Scan for the cell matching the given text and deliver its (x, y) coordinate at center. 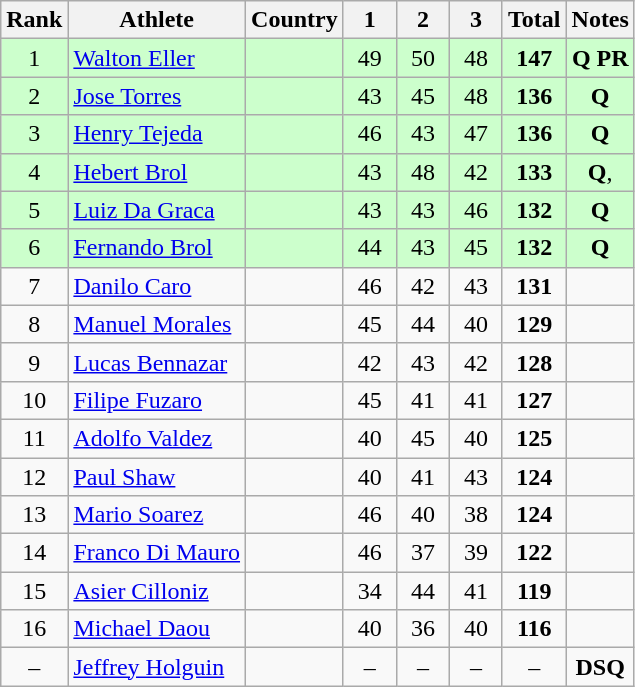
8 (34, 324)
9 (34, 362)
14 (34, 553)
4 (34, 172)
Luiz Da Graca (157, 210)
133 (534, 172)
Michael Daou (157, 629)
Walton Eller (157, 58)
Danilo Caro (157, 286)
Asier Cilloniz (157, 591)
Jose Torres (157, 96)
Adolfo Valdez (157, 438)
129 (534, 324)
6 (34, 248)
15 (34, 591)
16 (34, 629)
34 (370, 591)
36 (422, 629)
Manuel Morales (157, 324)
Henry Tejeda (157, 134)
Athlete (157, 20)
131 (534, 286)
Hebert Brol (157, 172)
127 (534, 400)
Mario Soarez (157, 515)
11 (34, 438)
Paul Shaw (157, 477)
Jeffrey Holguin (157, 667)
Lucas Bennazar (157, 362)
Notes (600, 20)
49 (370, 58)
47 (476, 134)
128 (534, 362)
7 (34, 286)
Country (295, 20)
147 (534, 58)
Q PR (600, 58)
125 (534, 438)
37 (422, 553)
116 (534, 629)
Total (534, 20)
Rank (34, 20)
119 (534, 591)
50 (422, 58)
Fernando Brol (157, 248)
5 (34, 210)
122 (534, 553)
13 (34, 515)
Franco Di Mauro (157, 553)
10 (34, 400)
Q, (600, 172)
38 (476, 515)
39 (476, 553)
12 (34, 477)
DSQ (600, 667)
Filipe Fuzaro (157, 400)
